Locate the cell with the specified text and output its (X, Y) center coordinate. 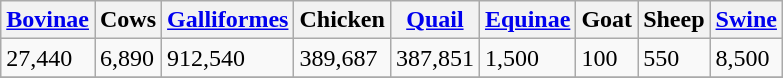
Sheep (674, 20)
8,500 (746, 58)
1,500 (527, 58)
Cows (128, 20)
Goat (607, 20)
912,540 (228, 58)
387,851 (434, 58)
Bovinae (48, 20)
550 (674, 58)
6,890 (128, 58)
Equinae (527, 20)
100 (607, 58)
Quail (434, 20)
Galliformes (228, 20)
Chicken (342, 20)
27,440 (48, 58)
389,687 (342, 58)
Swine (746, 20)
